Return the (x, y) coordinate for the center point of the cell that contains the specified text.  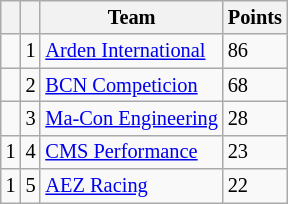
Points (255, 17)
CMS Performance (131, 152)
Ma-Con Engineering (131, 118)
Team (131, 17)
Arden International (131, 51)
2 (31, 85)
AEZ Racing (131, 186)
4 (31, 152)
68 (255, 85)
23 (255, 152)
3 (31, 118)
BCN Competicion (131, 85)
22 (255, 186)
86 (255, 51)
5 (31, 186)
28 (255, 118)
